Extract the [X, Y] coordinate from the center of the cell holding the provided text.  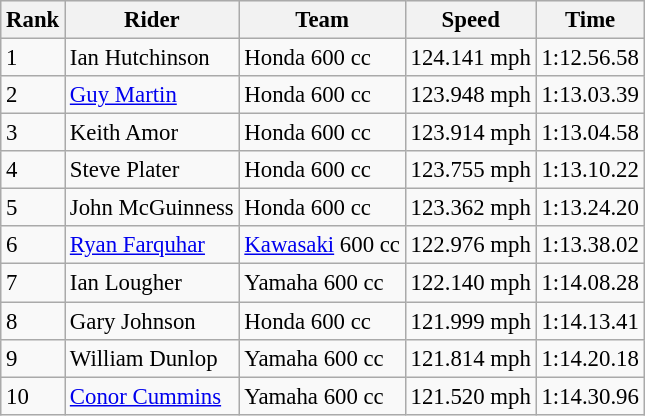
10 [33, 396]
1:13.10.22 [590, 170]
1 [33, 58]
1:13.38.02 [590, 245]
2 [33, 95]
122.976 mph [470, 245]
123.948 mph [470, 95]
1:14.20.18 [590, 358]
3 [33, 133]
1:14.30.96 [590, 396]
1:14.13.41 [590, 321]
Steve Plater [152, 170]
John McGuinness [152, 208]
121.999 mph [470, 321]
Kawasaki 600 cc [322, 245]
123.914 mph [470, 133]
Ryan Farquhar [152, 245]
1:13.24.20 [590, 208]
9 [33, 358]
Ian Hutchinson [152, 58]
Keith Amor [152, 133]
1:13.04.58 [590, 133]
Guy Martin [152, 95]
121.520 mph [470, 396]
8 [33, 321]
Rider [152, 20]
5 [33, 208]
William Dunlop [152, 358]
1:13.03.39 [590, 95]
Rank [33, 20]
123.755 mph [470, 170]
6 [33, 245]
Ian Lougher [152, 283]
Speed [470, 20]
Team [322, 20]
Gary Johnson [152, 321]
124.141 mph [470, 58]
123.362 mph [470, 208]
Time [590, 20]
1:12.56.58 [590, 58]
121.814 mph [470, 358]
4 [33, 170]
1:14.08.28 [590, 283]
Conor Cummins [152, 396]
122.140 mph [470, 283]
7 [33, 283]
